Locate the cell with the specified text and output its [x, y] center coordinate. 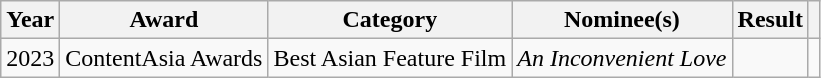
ContentAsia Awards [164, 58]
2023 [30, 58]
Year [30, 20]
Category [390, 20]
An Inconvenient Love [622, 58]
Result [770, 20]
Award [164, 20]
Nominee(s) [622, 20]
Best Asian Feature Film [390, 58]
